From the cell containing the given text, extract its center point as (x, y) coordinate. 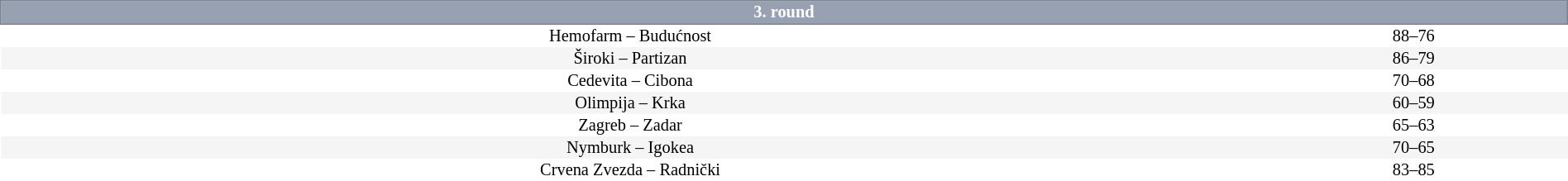
70–65 (1413, 147)
88–76 (1413, 36)
Nymburk – Igokea (630, 147)
Crvena Zvezda – Radnički (630, 170)
83–85 (1413, 170)
70–68 (1413, 81)
Cedevita – Cibona (630, 81)
86–79 (1413, 58)
Olimpija – Krka (630, 102)
Široki – Partizan (630, 58)
60–59 (1413, 102)
Hemofarm – Budućnost (630, 36)
65–63 (1413, 126)
3. round (784, 12)
Zagreb – Zadar (630, 126)
